Capture the cell that displays the provided text and extract its (X, Y) central coordinate. 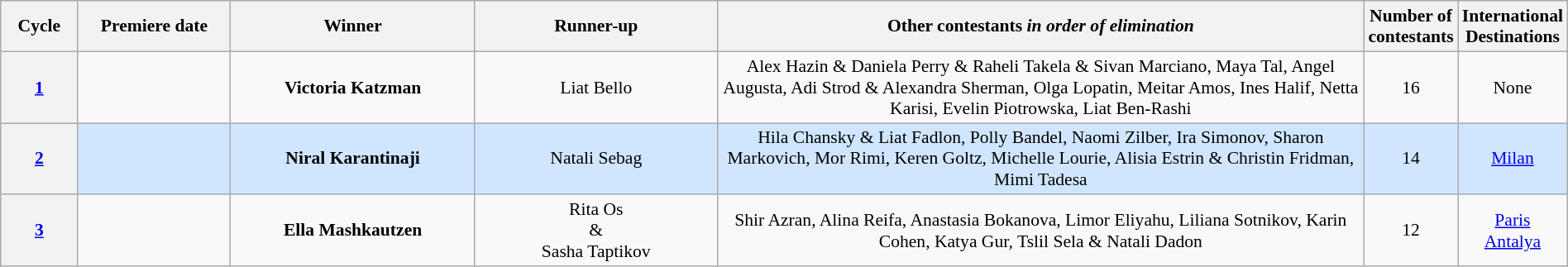
Runner-up (595, 26)
Niral Karantinaji (352, 159)
Milan (1513, 159)
1 (40, 88)
Ella Mashkautzen (352, 231)
Natali Sebag (595, 159)
Winner (352, 26)
None (1513, 88)
Rita Os& Sasha Taptikov (595, 231)
Cycle (40, 26)
Shir Azran, Alina Reifa, Anastasia Bokanova, Limor Eliyahu, Liliana Sotnikov, Karin Cohen, Katya Gur, Tslil Sela & Natali Dadon (1040, 231)
12 (1411, 231)
2 (40, 159)
ParisAntalya (1513, 231)
14 (1411, 159)
Number of contestants (1411, 26)
Victoria Katzman (352, 88)
International Destinations (1513, 26)
Other contestants in order of elimination (1040, 26)
Liat Bello (595, 88)
3 (40, 231)
Premiere date (154, 26)
16 (1411, 88)
